Search for the cell housing the specified text and yield its (X, Y) center coordinate. 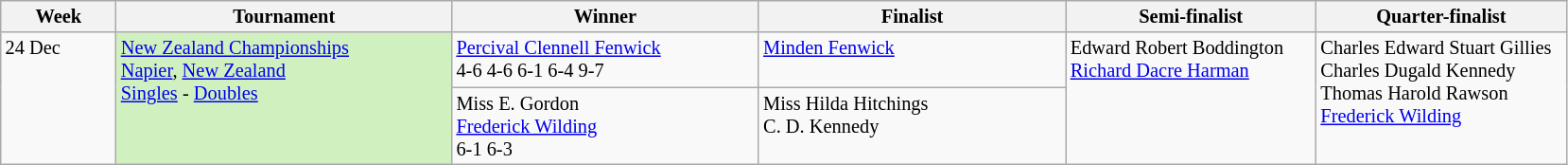
Quarter-finalist (1441, 16)
Charles Edward Stuart Gillies Charles Dugald Kennedy Thomas Harold Rawson Frederick Wilding (1441, 99)
Minden Fenwick (912, 60)
Finalist (912, 16)
Miss E. Gordon Frederick Wilding6-1 6-3 (605, 126)
Week (59, 16)
Miss Hilda Hitchings C. D. Kennedy (912, 126)
Percival Clennell Fenwick4-6 4-6 6-1 6-4 9-7 (605, 60)
Tournament (284, 16)
Winner (605, 16)
24 Dec (59, 99)
Edward Robert Boddington Richard Dacre Harman (1192, 99)
Semi-finalist (1192, 16)
New Zealand ChampionshipsNapier, New ZealandSingles - Doubles (284, 99)
